Identify which cell holds the provided text, then report its [X, Y] central coordinate. 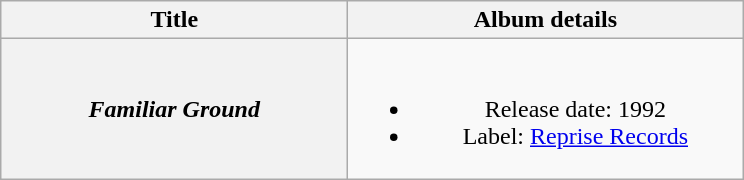
Album details [546, 20]
Title [174, 20]
Familiar Ground [174, 109]
Release date: 1992Label: Reprise Records [546, 109]
